Detect which cell encompasses the target text, then output its (x, y) center coordinate. 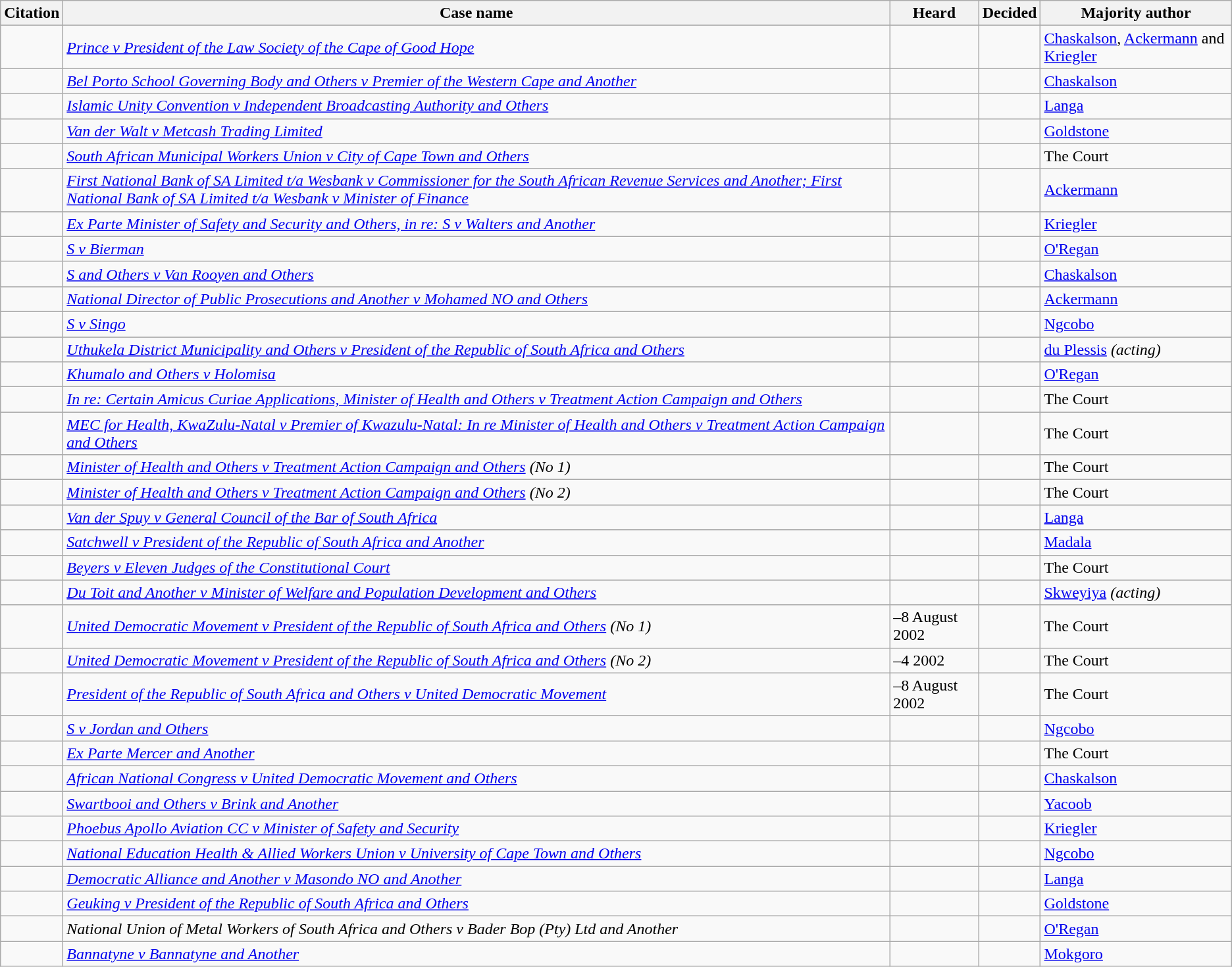
Islamic Unity Convention v Independent Broadcasting Authority and Others (476, 106)
S and Others v Van Rooyen and Others (476, 274)
Prince v President of the Law Society of the Cape of Good Hope (476, 47)
Khumalo and Others v Holomisa (476, 375)
Du Toit and Another v Minister of Welfare and Population Development and Others (476, 592)
Minister of Health and Others v Treatment Action Campaign and Others (No 1) (476, 467)
Bannatyne v Bannatyne and Another (476, 954)
–4 2002 (935, 660)
S v Jordan and Others (476, 728)
South African Municipal Workers Union v City of Cape Town and Others (476, 156)
Majority author (1136, 13)
Heard (935, 13)
Ex Parte Mercer and Another (476, 753)
Yacoob (1136, 804)
Democratic Alliance and Another v Masondo NO and Another (476, 879)
National Director of Public Prosecutions and Another v Mohamed NO and Others (476, 299)
Swartbooi and Others v Brink and Another (476, 804)
Mokgoro (1136, 954)
Skweyiya (acting) (1136, 592)
Beyers v Eleven Judges of the Constitutional Court (476, 567)
Uthukela District Municipality and Others v President of the Republic of South Africa and Others (476, 350)
Geuking v President of the Republic of South Africa and Others (476, 904)
Decided (1010, 13)
Minister of Health and Others v Treatment Action Campaign and Others (No 2) (476, 492)
Case name (476, 13)
S v Bierman (476, 249)
Chaskalson, Ackermann and Kriegler (1136, 47)
African National Congress v United Democratic Movement and Others (476, 778)
National Education Health & Allied Workers Union v University of Cape Town and Others (476, 854)
Phoebus Apollo Aviation CC v Minister of Safety and Security (476, 829)
Ex Parte Minister of Safety and Security and Others, in re: S v Walters and Another (476, 224)
MEC for Health, KwaZulu-Natal v Premier of Kwazulu-Natal: In re Minister of Health and Others v Treatment Action Campaign and Others (476, 433)
Citation (32, 13)
President of the Republic of South Africa and Others v United Democratic Movement (476, 694)
Van der Walt v Metcash Trading Limited (476, 131)
In re: Certain Amicus Curiae Applications, Minister of Health and Others v Treatment Action Campaign and Others (476, 400)
Madala (1136, 542)
Van der Spuy v General Council of the Bar of South Africa (476, 517)
du Plessis (acting) (1136, 350)
United Democratic Movement v President of the Republic of South Africa and Others (No 2) (476, 660)
United Democratic Movement v President of the Republic of South Africa and Others (No 1) (476, 627)
National Union of Metal Workers of South Africa and Others v Bader Bop (Pty) Ltd and Another (476, 929)
Satchwell v President of the Republic of South Africa and Another (476, 542)
Bel Porto School Governing Body and Others v Premier of the Western Cape and Another (476, 81)
S v Singo (476, 324)
